Find where the given text appears and provide that cell's center as [X, Y] coordinate. 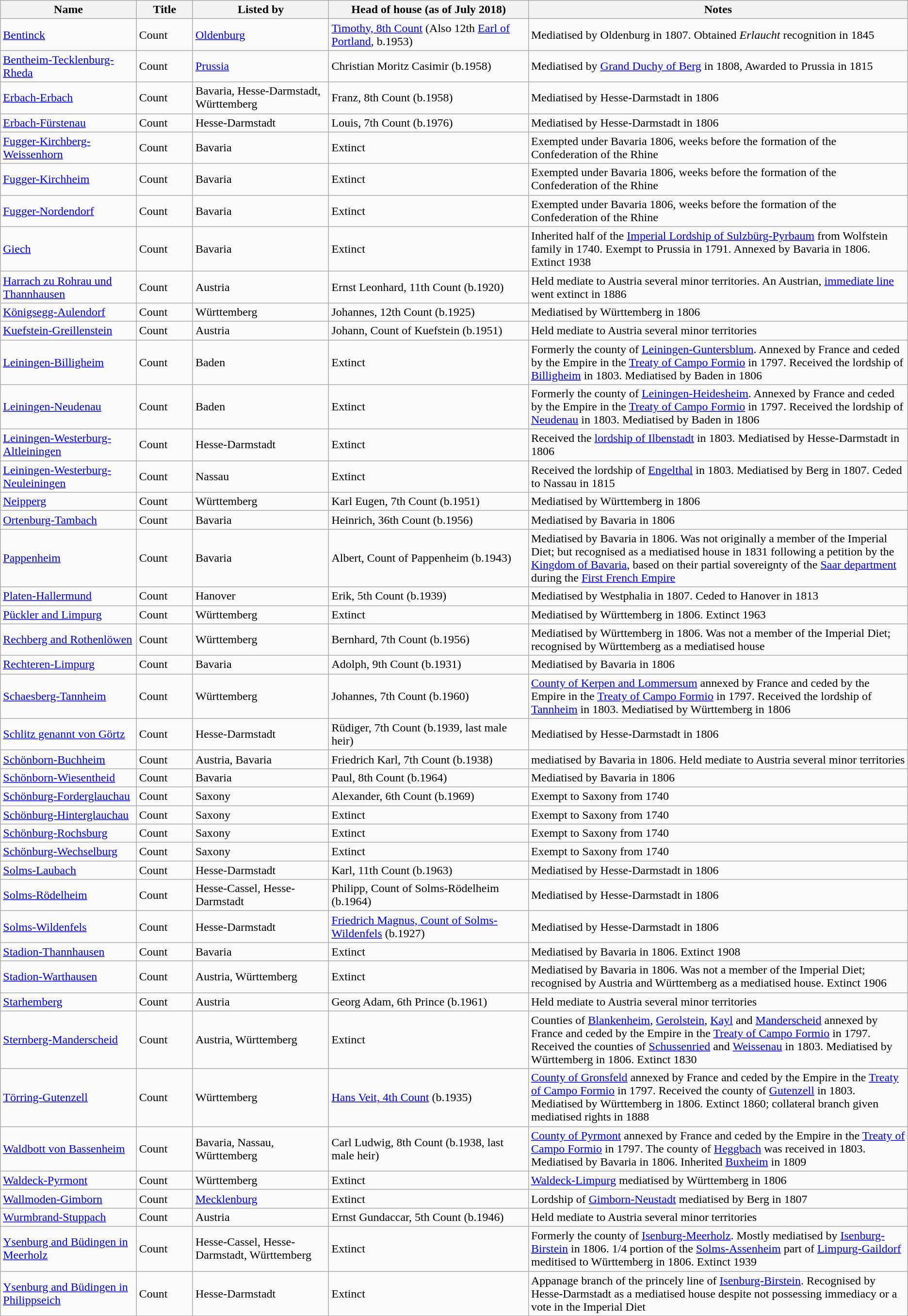
Schönburg-Wechselburg [69, 852]
Stadion-Warthausen [69, 977]
Stadion-Thannhausen [69, 952]
Title [164, 10]
Bentheim-Tecklenburg-Rheda [69, 66]
Mediatised by Bavaria in 1806. Was not a member of the Imperial Diet; recognised by Austria and Württemberg as a mediatised house. Extinct 1906 [718, 977]
Törring-Gutenzell [69, 1097]
Mediatised by Württemberg in 1806. Was not a member of the Imperial Diet; recognised by Württemberg as a mediatised house [718, 639]
Heinrich, 36th Count (b.1956) [429, 520]
Sternberg-Manderscheid [69, 1040]
Carl Ludwig, 8th Count (b.1938, last male heir) [429, 1149]
Louis, 7th Count (b.1976) [429, 123]
Schönburg-Hinterglauchau [69, 814]
Mecklenburg [261, 1199]
Bavaria, Hesse-Darmstadt, Württemberg [261, 98]
Kuefstein-Greillenstein [69, 330]
Timothy, 8th Count (Also 12th Earl of Portland, b.1953) [429, 35]
Hesse-Cassel, Hesse-Darmstadt, Württemberg [261, 1249]
Schönburg-Rochsburg [69, 833]
Received the lordship of Engelthal in 1803. Mediatised by Berg in 1807. Ceded to Nassau in 1815 [718, 476]
Ernst Leonhard, 11th Count (b.1920) [429, 287]
Karl, 11th Count (b.1963) [429, 870]
Waldeck-Pyrmont [69, 1180]
Giech [69, 249]
Schönburg-Forderglauchau [69, 796]
Solms-Laubach [69, 870]
Friedrich Karl, 7th Count (b.1938) [429, 759]
Ernst Gundaccar, 5th Count (b.1946) [429, 1217]
Schaesberg-Tannheim [69, 696]
Leiningen-Westerburg-Neuleiningen [69, 476]
Hesse-Cassel, Hesse-Darmstadt [261, 895]
Mediatised by Württemberg in 1806. Extinct 1963 [718, 615]
Ortenburg-Tambach [69, 520]
Schlitz genannt von Görtz [69, 734]
Mediatised by Bavaria in 1806. Extinct 1908 [718, 952]
Friedrich Magnus, Count of Solms-Wildenfels (b.1927) [429, 926]
Solms-Rödelheim [69, 895]
Lordship of Gimborn-Neustadt mediatised by Berg in 1807 [718, 1199]
Fugger-Nordendorf [69, 211]
Name [69, 10]
Adolph, 9th Count (b.1931) [429, 665]
Mediatised by Westphalia in 1807. Ceded to Hanover in 1813 [718, 596]
Platen-Hallermund [69, 596]
Leiningen-Billigheim [69, 362]
Mediatised by Grand Duchy of Berg in 1808, Awarded to Prussia in 1815 [718, 66]
Ysenburg and Büdingen in Meerholz [69, 1249]
Waldbott von Bassenheim [69, 1149]
Hans Veit, 4th Count (b.1935) [429, 1097]
Nassau [261, 476]
Wurmbrand-Stuppach [69, 1217]
Pappenheim [69, 558]
Johannes, 7th Count (b.1960) [429, 696]
Paul, 8th Count (b.1964) [429, 778]
Solms-Wildenfels [69, 926]
Erbach-Erbach [69, 98]
Karl Eugen, 7th Count (b.1951) [429, 502]
Hanover [261, 596]
Königsegg-Aulendorf [69, 312]
Listed by [261, 10]
Austria, Bavaria [261, 759]
Christian Moritz Casimir (b.1958) [429, 66]
Georg Adam, 6th Prince (b.1961) [429, 1002]
Fugger-Kirchheim [69, 179]
Oldenburg [261, 35]
Leiningen-Neudenau [69, 407]
Johannes, 12th Count (b.1925) [429, 312]
Waldeck-Limpurg mediatised by Württemberg in 1806 [718, 1180]
Neipperg [69, 502]
Notes [718, 10]
Ysenburg and Büdingen in Philippseich [69, 1293]
Schönborn-Buchheim [69, 759]
Erbach-Fürstenau [69, 123]
Leiningen-Westerburg-Altleiningen [69, 445]
Pückler and Limpurg [69, 615]
Erik, 5th Count (b.1939) [429, 596]
Bentinck [69, 35]
Rüdiger, 7th Count (b.1939, last male heir) [429, 734]
Head of house (as of July 2018) [429, 10]
Alexander, 6th Count (b.1969) [429, 796]
mediatised by Bavaria in 1806. Held mediate to Austria several minor territories [718, 759]
Wallmoden-Gimborn [69, 1199]
Received the lordship of Ilbenstadt in 1803. Mediatised by Hesse-Darmstadt in 1806 [718, 445]
Mediatised by Oldenburg in 1807. Obtained Erlaucht recognition in 1845 [718, 35]
Prussia [261, 66]
Bernhard, 7th Count (b.1956) [429, 639]
Albert, Count of Pappenheim (b.1943) [429, 558]
Fugger-Kirchberg-Weissenhorn [69, 147]
Starhemberg [69, 1002]
Rechteren-Limpurg [69, 665]
Johann, Count of Kuefstein (b.1951) [429, 330]
Held mediate to Austria several minor territories. An Austrian, immediate line went extinct in 1886 [718, 287]
Philipp, Count of Solms-Rödelheim (b.1964) [429, 895]
Rechberg and Rothenlöwen [69, 639]
Franz, 8th Count (b.1958) [429, 98]
Harrach zu Rohrau und Thannhausen [69, 287]
Schönborn-Wiesentheid [69, 778]
Bavaria, Nassau, Württemberg [261, 1149]
